Identify which cell holds the provided text, then report its [X, Y] central coordinate. 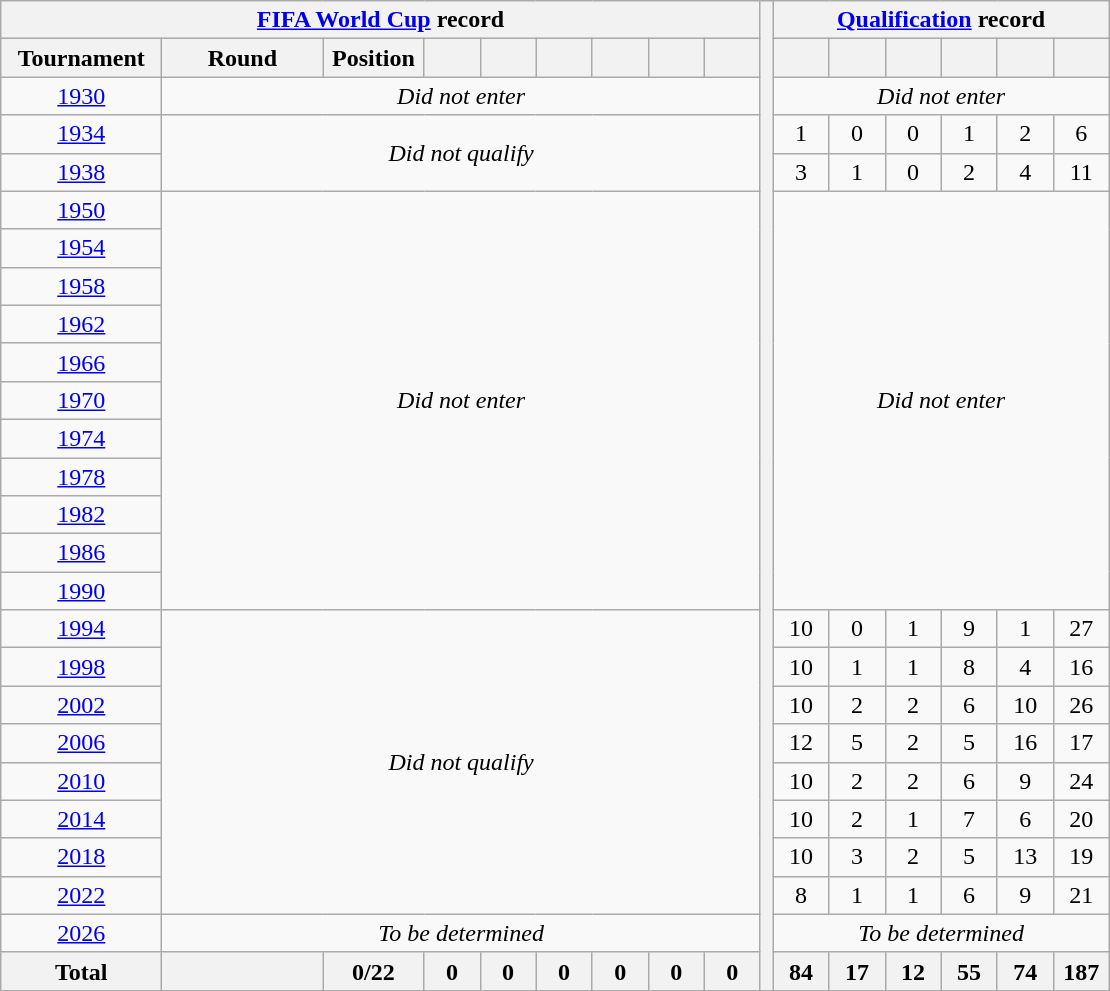
1950 [82, 210]
2018 [82, 857]
1998 [82, 667]
19 [1081, 857]
2010 [82, 781]
1982 [82, 515]
2022 [82, 895]
2014 [82, 819]
1970 [82, 400]
1986 [82, 553]
11 [1081, 172]
Round [242, 58]
1938 [82, 172]
24 [1081, 781]
1994 [82, 629]
20 [1081, 819]
74 [1025, 971]
0/22 [374, 971]
27 [1081, 629]
1934 [82, 134]
2006 [82, 743]
7 [969, 819]
187 [1081, 971]
2002 [82, 705]
1990 [82, 591]
1962 [82, 324]
21 [1081, 895]
Total [82, 971]
FIFA World Cup record [381, 20]
1930 [82, 96]
26 [1081, 705]
Tournament [82, 58]
55 [969, 971]
1954 [82, 248]
13 [1025, 857]
Position [374, 58]
84 [801, 971]
1978 [82, 477]
Qualification record [941, 20]
1958 [82, 286]
1966 [82, 362]
1974 [82, 438]
2026 [82, 933]
